From the cell containing the given text, extract its center point as (X, Y) coordinate. 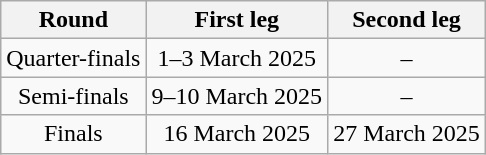
Finals (74, 134)
Semi-finals (74, 96)
16 March 2025 (237, 134)
9–10 March 2025 (237, 96)
1–3 March 2025 (237, 58)
Quarter-finals (74, 58)
Round (74, 20)
27 March 2025 (407, 134)
First leg (237, 20)
Second leg (407, 20)
